Output the [x, y] coordinate of the center of the cell containing the given text.  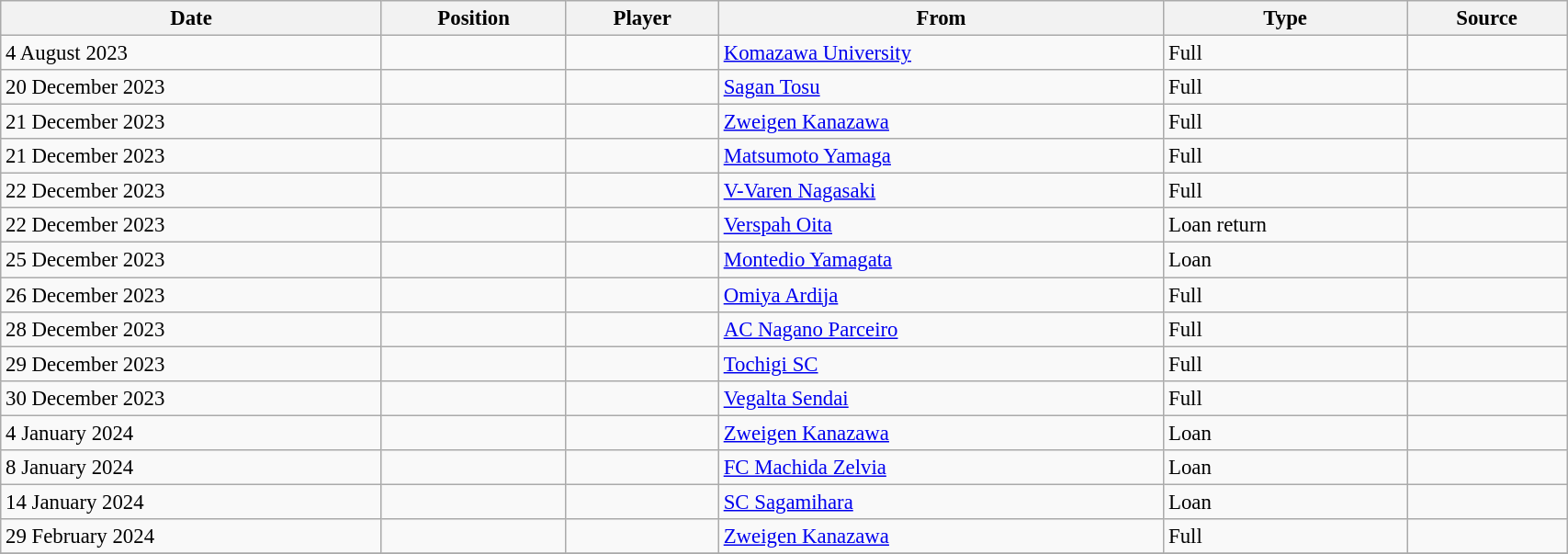
28 December 2023 [191, 329]
25 December 2023 [191, 260]
V-Varen Nagasaki [941, 191]
From [941, 18]
29 February 2024 [191, 537]
AC Nagano Parceiro [941, 329]
Position [474, 18]
4 August 2023 [191, 53]
Komazawa University [941, 53]
Sagan Tosu [941, 87]
Type [1286, 18]
SC Sagamihara [941, 502]
Loan return [1286, 225]
Vegalta Sendai [941, 398]
30 December 2023 [191, 398]
20 December 2023 [191, 87]
29 December 2023 [191, 364]
Verspah Oita [941, 225]
26 December 2023 [191, 295]
8 January 2024 [191, 468]
Player [642, 18]
4 January 2024 [191, 433]
Omiya Ardija [941, 295]
Source [1487, 18]
Date [191, 18]
FC Machida Zelvia [941, 468]
Montedio Yamagata [941, 260]
Matsumoto Yamaga [941, 156]
14 January 2024 [191, 502]
Tochigi SC [941, 364]
